Detect which cell encompasses the target text, then output its (X, Y) center coordinate. 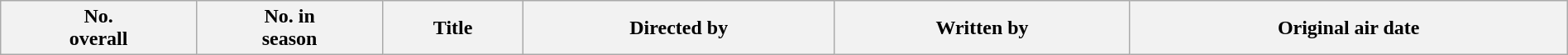
No.overall (99, 28)
Title (453, 28)
No. inseason (289, 28)
Written by (982, 28)
Original air date (1348, 28)
Directed by (678, 28)
